Return the [X, Y] coordinate for the center point of the cell that contains the specified text.  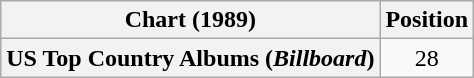
28 [427, 58]
Chart (1989) [190, 20]
Position [427, 20]
US Top Country Albums (Billboard) [190, 58]
